Capture the cell that displays the provided text and extract its [X, Y] central coordinate. 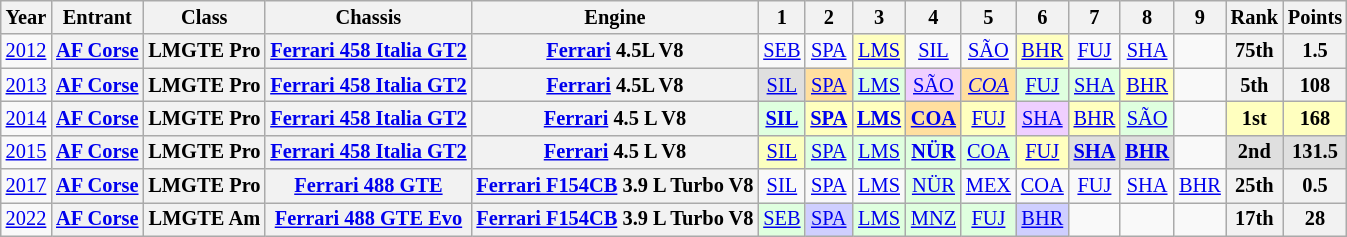
1.5 [1315, 51]
Class [204, 17]
1st [1254, 118]
5 [988, 17]
Entrant [97, 17]
2022 [26, 219]
2015 [26, 152]
131.5 [1315, 152]
MNZ [934, 219]
28 [1315, 219]
2 [828, 17]
Points [1315, 17]
168 [1315, 118]
108 [1315, 85]
2014 [26, 118]
4 [934, 17]
Rank [1254, 17]
MEX [988, 186]
2017 [26, 186]
2012 [26, 51]
0.5 [1315, 186]
2nd [1254, 152]
Year [26, 17]
Chassis [368, 17]
1 [782, 17]
8 [1147, 17]
6 [1042, 17]
LMGTE Am [204, 219]
7 [1095, 17]
25th [1254, 186]
Ferrari 488 GTE [368, 186]
2013 [26, 85]
75th [1254, 51]
9 [1200, 17]
3 [879, 17]
Engine [616, 17]
17th [1254, 219]
5th [1254, 85]
Ferrari 488 GTE Evo [368, 219]
